From the cell containing the given text, extract its center point as (X, Y) coordinate. 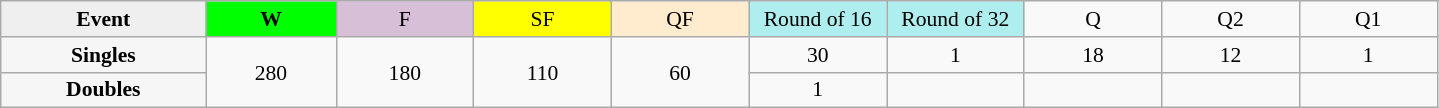
Q (1093, 19)
F (405, 19)
SF (543, 19)
18 (1093, 55)
W (271, 19)
Round of 16 (818, 19)
Q2 (1231, 19)
Q1 (1368, 19)
QF (680, 19)
180 (405, 72)
60 (680, 72)
280 (271, 72)
110 (543, 72)
Singles (104, 55)
30 (818, 55)
Doubles (104, 90)
12 (1231, 55)
Event (104, 19)
Round of 32 (955, 19)
